Search for the cell housing the specified text and yield its [X, Y] center coordinate. 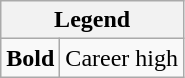
Career high [122, 58]
Legend [92, 20]
Bold [30, 58]
